Determine the [X, Y] coordinate at the center of the cell enclosing the given text.  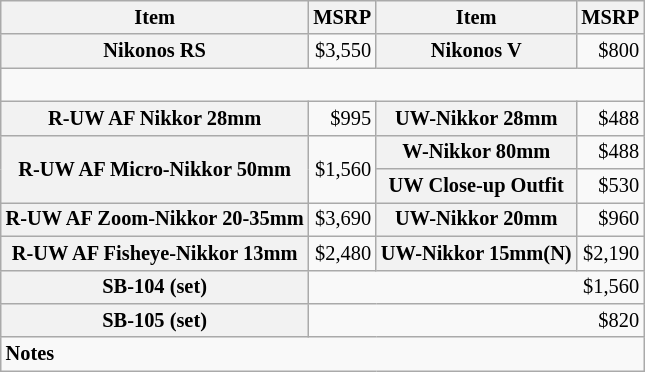
$995 [342, 118]
$2,480 [342, 253]
R-UW AF Fisheye-Nikkor 13mm [155, 253]
$3,690 [342, 219]
Nikonos RS [155, 51]
Notes [322, 354]
SB-104 (set) [155, 287]
UW Close-up Outfit [476, 186]
Nikonos V [476, 51]
$2,190 [610, 253]
$800 [610, 51]
R-UW AF Nikkor 28mm [155, 118]
SB-105 (set) [155, 320]
$3,550 [342, 51]
$530 [610, 186]
$960 [610, 219]
R-UW AF Zoom-Nikkor 20-35mm [155, 219]
UW-Nikkor 15mm(N) [476, 253]
W-Nikkor 80mm [476, 152]
UW-Nikkor 20mm [476, 219]
R-UW AF Micro-Nikkor 50mm [155, 168]
UW-Nikkor 28mm [476, 118]
$820 [476, 320]
